Return the (x, y) coordinate for the center point of the cell that contains the specified text.  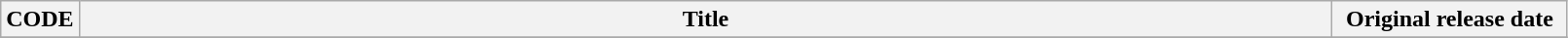
Original release date (1449, 19)
Title (705, 19)
CODE (40, 19)
